Capture the cell that displays the provided text and extract its [x, y] central coordinate. 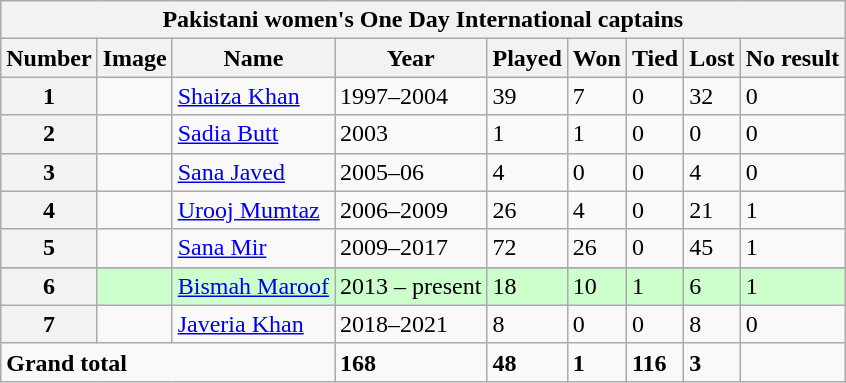
5 [49, 248]
Shaiza Khan [253, 96]
48 [527, 362]
Grand total [168, 362]
Javeria Khan [253, 324]
Name [253, 58]
2013 – present [411, 286]
Image [134, 58]
Pakistani women's One Day International captains [423, 20]
10 [596, 286]
32 [712, 96]
Sana Javed [253, 172]
2 [49, 134]
Won [596, 58]
72 [527, 248]
Lost [712, 58]
18 [527, 286]
2005–06 [411, 172]
168 [411, 362]
1997–2004 [411, 96]
39 [527, 96]
Year [411, 58]
Urooj Mumtaz [253, 210]
2009–2017 [411, 248]
Number [49, 58]
Sana Mir [253, 248]
No result [792, 58]
45 [712, 248]
Sadia Butt [253, 134]
116 [654, 362]
Bismah Maroof [253, 286]
Tied [654, 58]
2018–2021 [411, 324]
2003 [411, 134]
Played [527, 58]
2006–2009 [411, 210]
21 [712, 210]
